From the cell containing the given text, extract its center point as [x, y] coordinate. 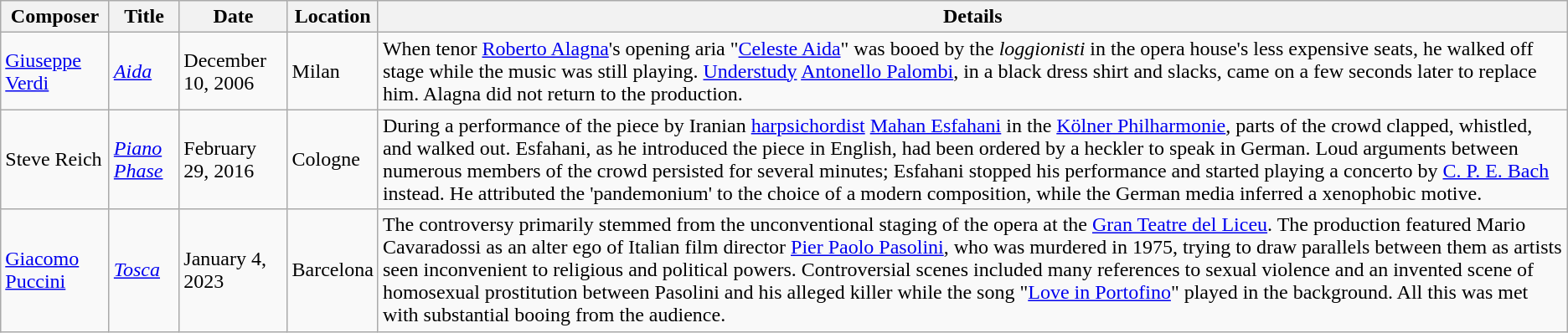
Details [972, 17]
Piano Phase [144, 159]
Date [233, 17]
Cologne [333, 159]
Composer [55, 17]
Steve Reich [55, 159]
January 4, 2023 [233, 270]
Giacomo Puccini [55, 270]
Giuseppe Verdi [55, 71]
Milan [333, 71]
Title [144, 17]
February 29, 2016 [233, 159]
Aida [144, 71]
December 10, 2006 [233, 71]
Tosca [144, 270]
Barcelona [333, 270]
Location [333, 17]
